Scan for the cell matching the given text and deliver its (x, y) coordinate at center. 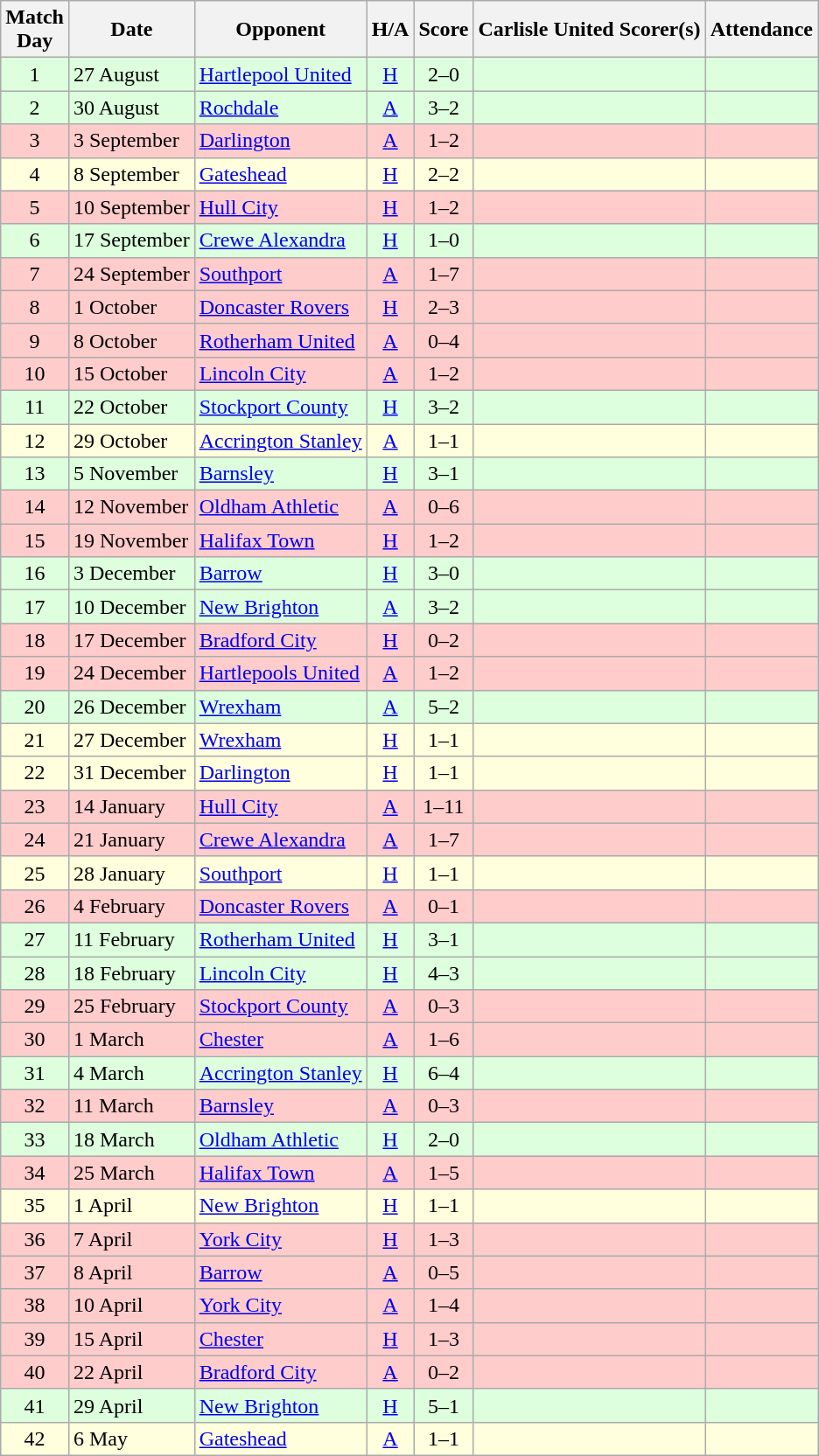
1 April (131, 1206)
16 (35, 574)
31 (35, 1073)
10 April (131, 1306)
22 October (131, 407)
1–5 (444, 1173)
1 (35, 74)
25 (35, 873)
26 (35, 906)
Attendance (761, 30)
36 (35, 1239)
1–0 (444, 240)
5–1 (444, 1405)
9 (35, 340)
H/A (390, 30)
29 April (131, 1405)
Rochdale (280, 108)
32 (35, 1106)
4 March (131, 1073)
15 April (131, 1339)
39 (35, 1339)
1–11 (444, 806)
5 (35, 207)
26 December (131, 707)
13 (35, 474)
12 (35, 440)
21 January (131, 839)
35 (35, 1206)
37 (35, 1272)
30 August (131, 108)
10 (35, 373)
20 (35, 707)
10 September (131, 207)
24 September (131, 274)
42 (35, 1439)
17 December (131, 640)
1–4 (444, 1306)
30 (35, 1040)
18 February (131, 973)
0–5 (444, 1272)
17 September (131, 240)
41 (35, 1405)
14 (35, 507)
22 April (131, 1372)
8 October (131, 340)
Opponent (280, 30)
8 September (131, 174)
21 (35, 740)
33 (35, 1139)
Hartlepools United (280, 673)
17 (35, 607)
2–3 (444, 307)
2–2 (444, 174)
3 September (131, 141)
22 (35, 773)
29 October (131, 440)
5 November (131, 474)
Score (444, 30)
25 February (131, 1007)
6–4 (444, 1073)
Carlisle United Scorer(s) (590, 30)
7 April (131, 1239)
27 August (131, 74)
11 March (131, 1106)
14 January (131, 806)
3–0 (444, 574)
11 (35, 407)
11 February (131, 939)
15 (35, 540)
3 December (131, 574)
Hartlepool United (280, 74)
8 April (131, 1272)
24 December (131, 673)
1 October (131, 307)
27 (35, 939)
1 March (131, 1040)
15 October (131, 373)
27 December (131, 740)
24 (35, 839)
12 November (131, 507)
28 (35, 973)
25 March (131, 1173)
4–3 (444, 973)
7 (35, 274)
0–6 (444, 507)
0–1 (444, 906)
28 January (131, 873)
4 (35, 174)
19 November (131, 540)
18 March (131, 1139)
19 (35, 673)
1–6 (444, 1040)
29 (35, 1007)
10 December (131, 607)
Match Day (35, 30)
4 February (131, 906)
18 (35, 640)
40 (35, 1372)
31 December (131, 773)
6 May (131, 1439)
34 (35, 1173)
5–2 (444, 707)
Date (131, 30)
23 (35, 806)
3 (35, 141)
0–4 (444, 340)
6 (35, 240)
38 (35, 1306)
8 (35, 307)
2 (35, 108)
